Return [X, Y] of the center of cell containing provided text 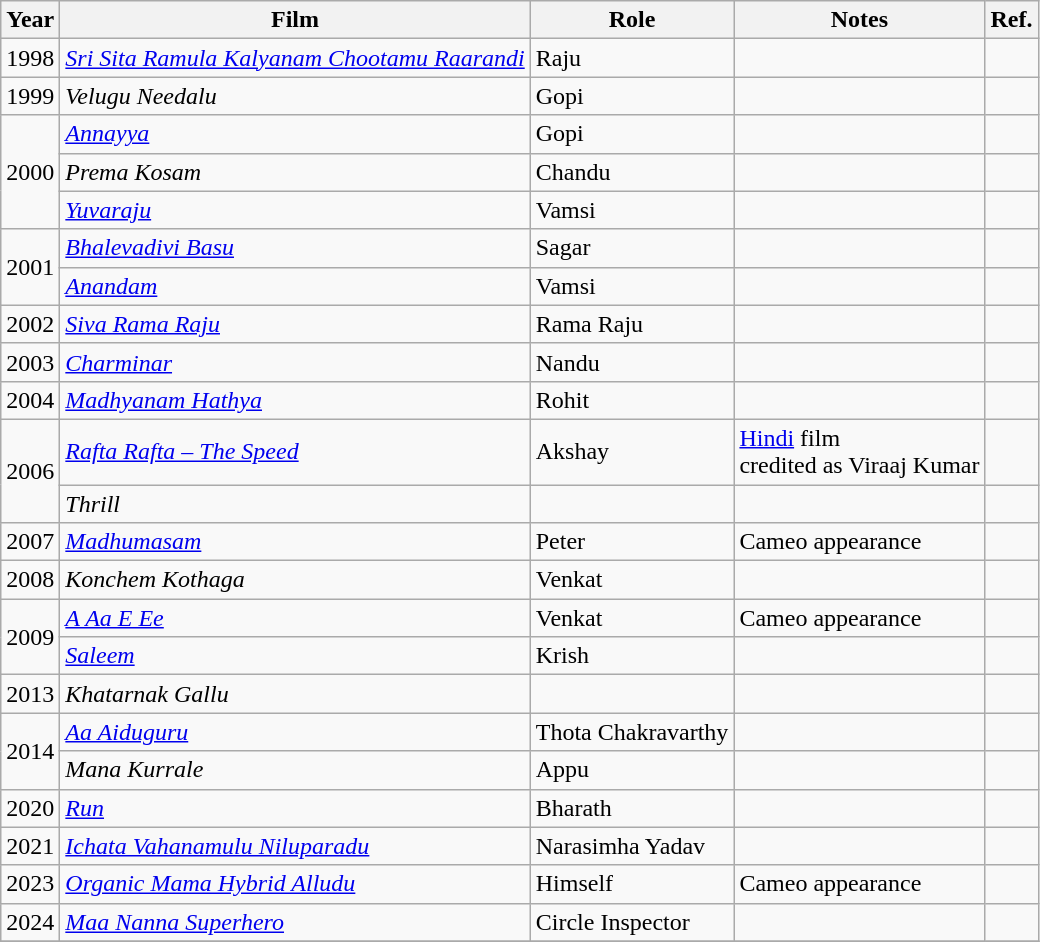
Role [632, 20]
Madhyanam Hathya [295, 400]
Charminar [295, 362]
Notes [860, 20]
Narasimha Yadav [632, 846]
Siva Rama Raju [295, 324]
2004 [30, 400]
Year [30, 20]
2013 [30, 694]
Appu [632, 770]
2021 [30, 846]
Ichata Vahanamulu Niluparadu [295, 846]
Thrill [295, 503]
Prema Kosam [295, 172]
Ref. [1012, 20]
Circle Inspector [632, 922]
2020 [30, 808]
Chandu [632, 172]
Khatarnak Gallu [295, 694]
Velugu Needalu [295, 96]
2009 [30, 637]
2000 [30, 172]
1999 [30, 96]
2008 [30, 580]
2003 [30, 362]
Thota Chakravarthy [632, 732]
Rafta Rafta – The Speed [295, 452]
Peter [632, 542]
Saleem [295, 656]
Sri Sita Ramula Kalyanam Chootamu Raarandi [295, 58]
Aa Aiduguru [295, 732]
Maa Nanna Superhero [295, 922]
Madhumasam [295, 542]
Bharath [632, 808]
2001 [30, 267]
2023 [30, 884]
Raju [632, 58]
2002 [30, 324]
Sagar [632, 248]
Himself [632, 884]
Organic Mama Hybrid Alludu [295, 884]
A Aa E Ee [295, 618]
2024 [30, 922]
Film [295, 20]
Run [295, 808]
2014 [30, 751]
Akshay [632, 452]
2006 [30, 470]
Rama Raju [632, 324]
Mana Kurrale [295, 770]
Konchem Kothaga [295, 580]
Bhalevadivi Basu [295, 248]
Hindi filmcredited as Viraaj Kumar [860, 452]
Yuvaraju [295, 210]
2007 [30, 542]
Krish [632, 656]
Rohit [632, 400]
Nandu [632, 362]
1998 [30, 58]
Anandam [295, 286]
Annayya [295, 134]
